Scan for the cell matching the given text and deliver its (X, Y) coordinate at center. 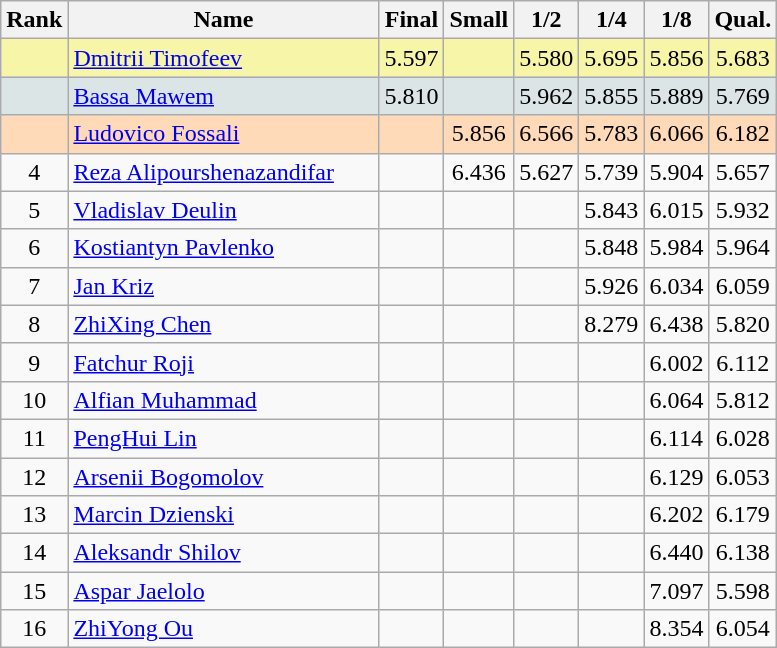
6.066 (676, 134)
Vladislav Deulin (224, 210)
5.657 (743, 172)
Final (412, 20)
5.683 (743, 58)
5.695 (612, 58)
5.627 (546, 172)
Jan Kriz (224, 286)
5.739 (612, 172)
Kostiantyn Pavlenko (224, 248)
13 (34, 515)
Ludovico Fossali (224, 134)
Name (224, 20)
14 (34, 553)
6.436 (479, 172)
1/2 (546, 20)
6.028 (743, 438)
12 (34, 477)
5.848 (612, 248)
6.438 (676, 324)
6.059 (743, 286)
1/4 (612, 20)
5.598 (743, 591)
6 (34, 248)
6.114 (676, 438)
Rank (34, 20)
Reza Alipourshenazandifar (224, 172)
10 (34, 400)
6.053 (743, 477)
6.112 (743, 362)
6.129 (676, 477)
PengHui Lin (224, 438)
Fatchur Roji (224, 362)
7 (34, 286)
Dmitrii Timofeev (224, 58)
5.820 (743, 324)
8.354 (676, 629)
7.097 (676, 591)
5.932 (743, 210)
ZhiXing Chen (224, 324)
5.783 (612, 134)
Aspar Jaelolo (224, 591)
6.566 (546, 134)
5.964 (743, 248)
8 (34, 324)
6.064 (676, 400)
6.002 (676, 362)
11 (34, 438)
Alfian Muhammad (224, 400)
6.015 (676, 210)
15 (34, 591)
5.810 (412, 96)
5.904 (676, 172)
Arsenii Bogomolov (224, 477)
5.597 (412, 58)
9 (34, 362)
6.138 (743, 553)
5.889 (676, 96)
5.855 (612, 96)
5.984 (676, 248)
5.926 (612, 286)
5.769 (743, 96)
5.812 (743, 400)
5.843 (612, 210)
Qual. (743, 20)
Marcin Dzienski (224, 515)
6.179 (743, 515)
16 (34, 629)
6.054 (743, 629)
6.440 (676, 553)
6.034 (676, 286)
4 (34, 172)
1/8 (676, 20)
5.962 (546, 96)
8.279 (612, 324)
Aleksandr Shilov (224, 553)
6.182 (743, 134)
ZhiYong Ou (224, 629)
5 (34, 210)
5.580 (546, 58)
Bassa Mawem (224, 96)
Small (479, 20)
6.202 (676, 515)
